Locate the cell with the specified text and output its (X, Y) center coordinate. 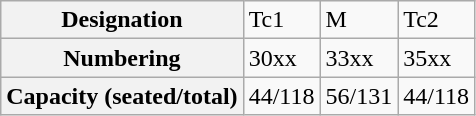
Tc2 (436, 20)
Designation (122, 20)
30xx (282, 58)
Numbering (122, 58)
56/131 (359, 96)
M (359, 20)
35xx (436, 58)
Tc1 (282, 20)
Capacity (seated/total) (122, 96)
33xx (359, 58)
